Extract the [X, Y] coordinate from the center of the cell holding the provided text.  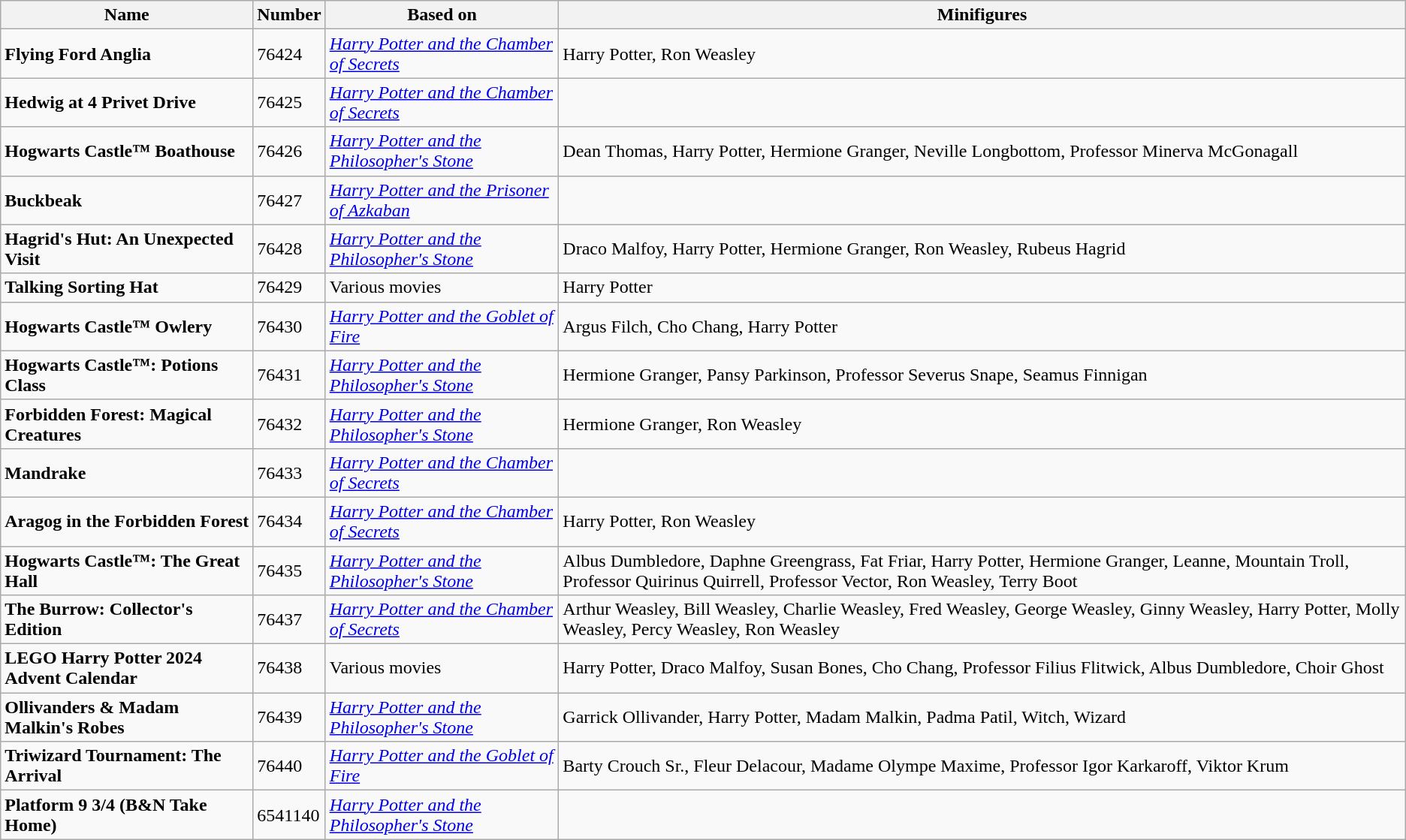
76433 [289, 473]
Triwizard Tournament: The Arrival [127, 766]
76437 [289, 620]
Number [289, 15]
76425 [289, 102]
76431 [289, 375]
Hedwig at 4 Privet Drive [127, 102]
Talking Sorting Hat [127, 288]
Barty Crouch Sr., Fleur Delacour, Madame Olympe Maxime, Professor Igor Karkaroff, Viktor Krum [982, 766]
The Burrow: Collector's Edition [127, 620]
76434 [289, 521]
76439 [289, 718]
Argus Filch, Cho Chang, Harry Potter [982, 326]
Draco Malfoy, Harry Potter, Hermione Granger, Ron Weasley, Rubeus Hagrid [982, 249]
LEGO Harry Potter 2024 Advent Calendar [127, 668]
Hogwarts Castle™: The Great Hall [127, 571]
76432 [289, 423]
Garrick Ollivander, Harry Potter, Madam Malkin, Padma Patil, Witch, Wizard [982, 718]
Hermione Granger, Pansy Parkinson, Professor Severus Snape, Seamus Finnigan [982, 375]
76428 [289, 249]
76438 [289, 668]
76427 [289, 200]
76424 [289, 54]
Hogwarts Castle™ Boathouse [127, 152]
Forbidden Forest: Magical Creatures [127, 423]
Dean Thomas, Harry Potter, Hermione Granger, Neville Longbottom, Professor Minerva McGonagall [982, 152]
Flying Ford Anglia [127, 54]
Harry Potter and the Prisoner of Azkaban [442, 200]
Hogwarts Castle™ Owlery [127, 326]
Ollivanders & Madam Malkin's Robes [127, 718]
76426 [289, 152]
Hermione Granger, Ron Weasley [982, 423]
Based on [442, 15]
Platform 9 3/4 (B&N Take Home) [127, 815]
Harry Potter [982, 288]
Harry Potter, Draco Malfoy, Susan Bones, Cho Chang, Professor Filius Flitwick, Albus Dumbledore, Choir Ghost [982, 668]
Buckbeak [127, 200]
Hagrid's Hut: An Unexpected Visit [127, 249]
Minifigures [982, 15]
76430 [289, 326]
76429 [289, 288]
Hogwarts Castle™: Potions Class [127, 375]
76440 [289, 766]
Mandrake [127, 473]
Arthur Weasley, Bill Weasley, Charlie Weasley, Fred Weasley, George Weasley, Ginny Weasley, Harry Potter, Molly Weasley, Percy Weasley, Ron Weasley [982, 620]
Name [127, 15]
76435 [289, 571]
Aragog in the Forbidden Forest [127, 521]
6541140 [289, 815]
